Scan for the cell matching the given text and deliver its [X, Y] coordinate at center. 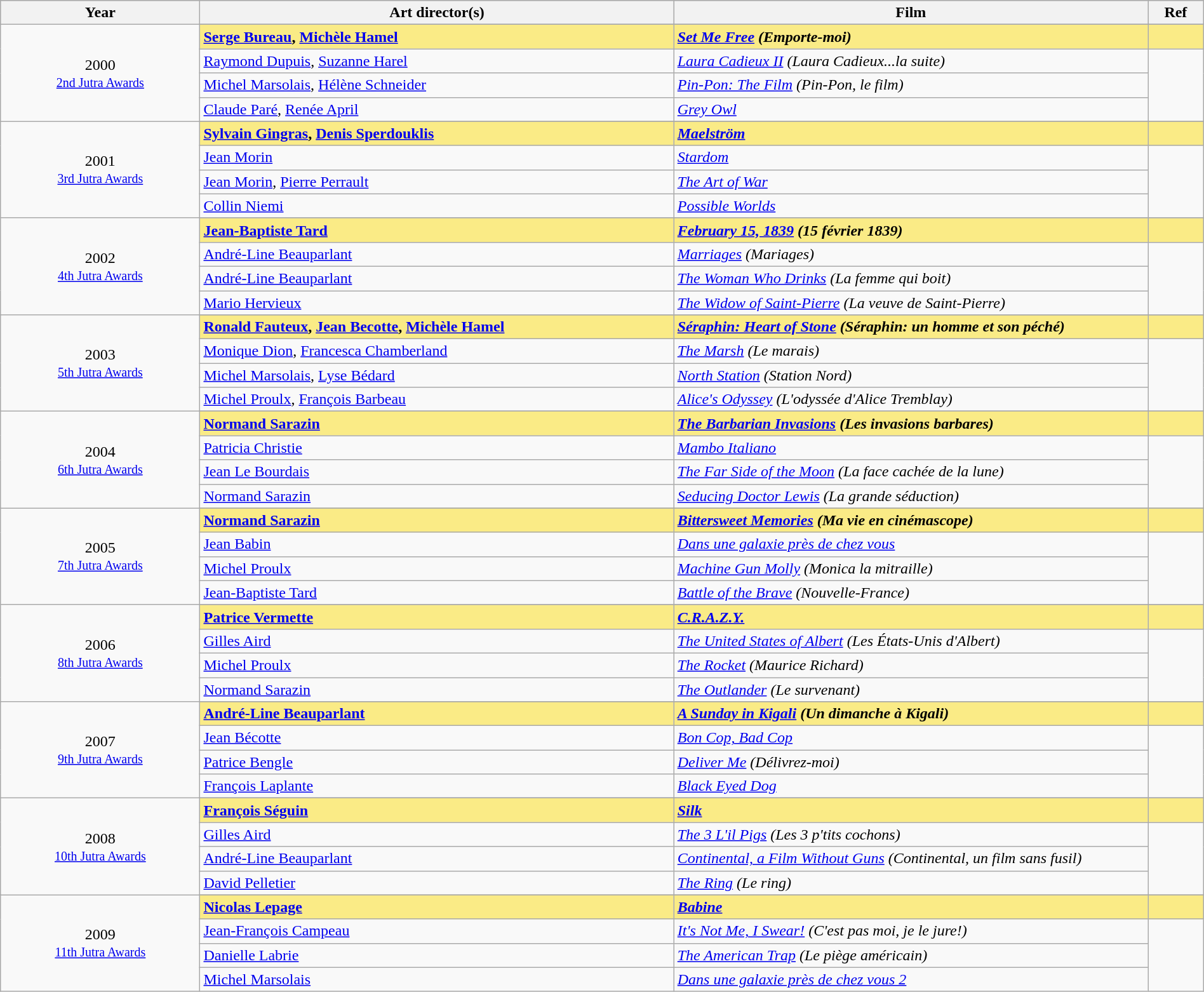
David Pelletier [437, 883]
2009 11th Jutra Awards [100, 943]
Sylvain Gingras, Denis Sperdouklis [437, 133]
Battle of the Brave (Nouvelle-France) [911, 593]
Year [100, 13]
Film [911, 13]
2000 2nd Jutra Awards [100, 73]
Jean Le Bourdais [437, 472]
The Barbarian Invasions (Les invasions barbares) [911, 424]
It's Not Me, I Swear! (C'est pas moi, je le jure!) [911, 931]
Babine [911, 907]
February 15, 1839 (15 février 1839) [911, 230]
Michel Proulx, François Barbeau [437, 399]
Grey Owl [911, 109]
Alice's Odyssey (L'odyssée d'Alice Tremblay) [911, 399]
2002 4th Jutra Awards [100, 266]
The Outlander (Le survenant) [911, 689]
2004 6th Jutra Awards [100, 460]
Jean-François Campeau [437, 931]
Michel Marsolais [437, 979]
Set Me Free (Emporte-moi) [911, 37]
Ref [1176, 13]
Laura Cadieux II (Laura Cadieux...la suite) [911, 61]
Maelström [911, 133]
2006 8th Jutra Awards [100, 653]
Monique Dion, Francesca Chamberland [437, 351]
2003 5th Jutra Awards [100, 363]
Patrice Vermette [437, 617]
Ronald Fauteux, Jean Becotte, Michèle Hamel [437, 327]
The Marsh (Le marais) [911, 351]
Collin Niemi [437, 206]
Silk [911, 810]
Pin-Pon: The Film (Pin-Pon, le film) [911, 85]
Nicolas Lepage [437, 907]
Deliver Me (Délivrez-moi) [911, 762]
The Art of War [911, 182]
Seducing Doctor Lewis (La grande séduction) [911, 496]
Bittersweet Memories (Ma vie en cinémascope) [911, 520]
Marriages (Mariages) [911, 254]
Serge Bureau, Michèle Hamel [437, 37]
2007 9th Jutra Awards [100, 750]
Patricia Christie [437, 448]
The Far Side of the Moon (La face cachée de la lune) [911, 472]
The Ring (Le ring) [911, 883]
Art director(s) [437, 13]
Bon Cop, Bad Cop [911, 738]
Patrice Bengle [437, 762]
Jean Babin [437, 544]
Mario Hervieux [437, 303]
Machine Gun Molly (Monica la mitraille) [911, 568]
François Laplante [437, 786]
2008 10th Jutra Awards [100, 847]
Danielle Labrie [437, 955]
Dans une galaxie près de chez vous [911, 544]
Jean Morin, Pierre Perrault [437, 182]
North Station (Station Nord) [911, 375]
The 3 L'il Pigs (Les 3 p'tits cochons) [911, 834]
Continental, a Film Without Guns (Continental, un film sans fusil) [911, 859]
A Sunday in Kigali (Un dimanche à Kigali) [911, 714]
Dans une galaxie près de chez vous 2 [911, 979]
François Séguin [437, 810]
Claude Paré, Renée April [437, 109]
Jean Morin [437, 158]
Séraphin: Heart of Stone (Séraphin: un homme et son péché) [911, 327]
The United States of Albert (Les États-Unis d'Albert) [911, 641]
Possible Worlds [911, 206]
2001 3rd Jutra Awards [100, 170]
Black Eyed Dog [911, 786]
Michel Marsolais, Lyse Bédard [437, 375]
The American Trap (Le piège américain) [911, 955]
Michel Marsolais, Hélène Schneider [437, 85]
C.R.A.Z.Y. [911, 617]
The Rocket (Maurice Richard) [911, 665]
2005 7th Jutra Awards [100, 556]
The Widow of Saint-Pierre (La veuve de Saint-Pierre) [911, 303]
The Woman Who Drinks (La femme qui boit) [911, 278]
Stardom [911, 158]
Jean Bécotte [437, 738]
Mambo Italiano [911, 448]
Raymond Dupuis, Suzanne Harel [437, 61]
